Provide the (x, y) coordinate of the cell's center where the given text is located.  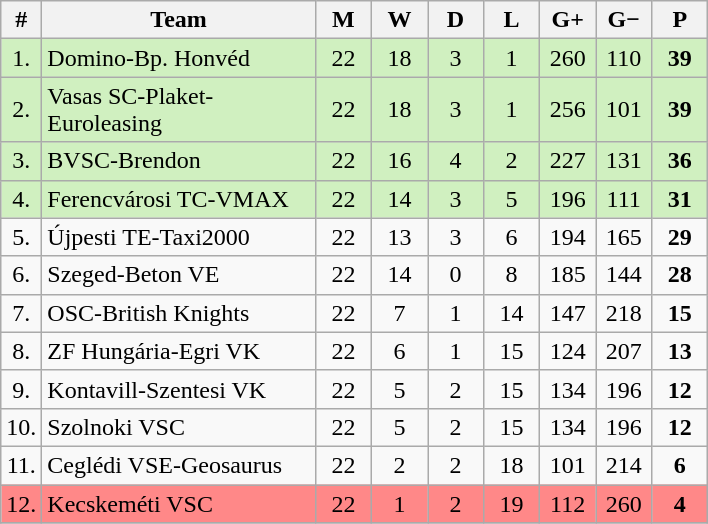
P (680, 20)
ZF Hungária-Egri VK (179, 351)
Szeged-Beton VE (179, 275)
31 (680, 199)
BVSC-Brendon (179, 161)
124 (568, 351)
110 (624, 58)
194 (568, 237)
218 (624, 313)
L (512, 20)
131 (624, 161)
W (399, 20)
144 (624, 275)
Szolnoki VSC (179, 427)
Team (179, 20)
2. (22, 110)
OSC-British Knights (179, 313)
12. (22, 503)
G+ (568, 20)
D (456, 20)
Domino-Bp. Honvéd (179, 58)
16 (399, 161)
Kontavill-Szentesi VK (179, 389)
227 (568, 161)
7 (399, 313)
G− (624, 20)
256 (568, 110)
8 (512, 275)
Kecskeméti VSC (179, 503)
Vasas SC-Plaket-Euroleasing (179, 110)
5. (22, 237)
7. (22, 313)
9. (22, 389)
Ferencvárosi TC-VMAX (179, 199)
4. (22, 199)
# (22, 20)
28 (680, 275)
6. (22, 275)
10. (22, 427)
8. (22, 351)
3. (22, 161)
112 (568, 503)
0 (456, 275)
M (343, 20)
19 (512, 503)
185 (568, 275)
111 (624, 199)
11. (22, 465)
29 (680, 237)
214 (624, 465)
165 (624, 237)
147 (568, 313)
Újpesti TE-Taxi2000 (179, 237)
1. (22, 58)
207 (624, 351)
36 (680, 161)
Ceglédi VSE-Geosaurus (179, 465)
